Find where the given text appears and provide that cell's center as [X, Y] coordinate. 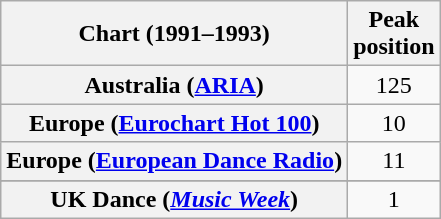
Peakposition [394, 34]
1 [394, 199]
UK Dance (Music Week) [174, 199]
Europe (Eurochart Hot 100) [174, 123]
Chart (1991–1993) [174, 34]
Australia (ARIA) [174, 85]
Europe (European Dance Radio) [174, 161]
10 [394, 123]
11 [394, 161]
125 [394, 85]
